Identify which cell holds the provided text, then report its [x, y] central coordinate. 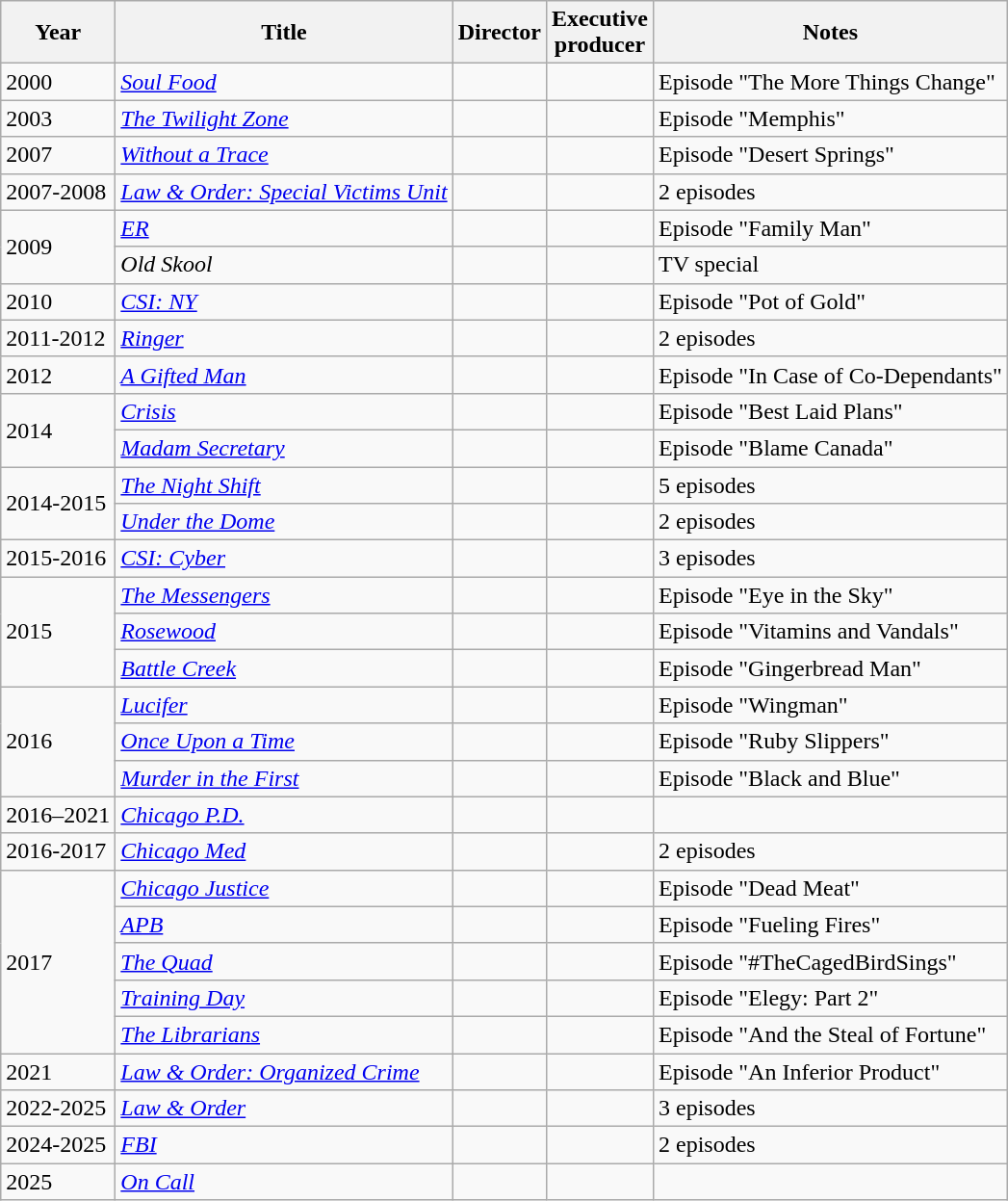
Crisis [284, 411]
Murder in the First [284, 778]
CSI: Cyber [284, 559]
2010 [58, 301]
Episode "Blame Canada" [830, 448]
Training Day [284, 998]
The Twilight Zone [284, 118]
2014-2015 [58, 503]
Episode "Wingman" [830, 705]
Chicago Med [284, 851]
2003 [58, 118]
The Quad [284, 961]
Episode "And the Steal of Fortune" [830, 1034]
2022-2025 [58, 1109]
Law & Order: Special Victims Unit [284, 192]
2021 [58, 1072]
Episode "Elegy: Part 2" [830, 998]
2017 [58, 961]
ER [284, 228]
2016–2021 [58, 815]
Law & Order [284, 1109]
2011-2012 [58, 338]
2016 [58, 742]
2025 [58, 1182]
Title [284, 33]
2012 [58, 375]
The Librarians [284, 1034]
Episode "Best Laid Plans" [830, 411]
Notes [830, 33]
Episode "Desert Springs" [830, 155]
Under the Dome [284, 522]
Soul Food [284, 82]
Episode "The More Things Change" [830, 82]
Ringer [284, 338]
5 episodes [830, 484]
The Messengers [284, 595]
Year [58, 33]
2016-2017 [58, 851]
Once Upon a Time [284, 742]
Battle Creek [284, 668]
Episode "Ruby Slippers" [830, 742]
Episode "Gingerbread Man" [830, 668]
Episode "Black and Blue" [830, 778]
Episode "Vitamins and Vandals" [830, 632]
TV special [830, 265]
Chicago Justice [284, 888]
Episode "An Inferior Product" [830, 1072]
2015 [58, 632]
A Gifted Man [284, 375]
Episode "Pot of Gold" [830, 301]
APB [284, 925]
Director [499, 33]
Episode "Dead Meat" [830, 888]
Without a Trace [284, 155]
Episode "Fueling Fires" [830, 925]
Executiveproducer [599, 33]
2015-2016 [58, 559]
2007 [58, 155]
FBI [284, 1145]
2009 [58, 247]
2007-2008 [58, 192]
Episode "#TheCagedBirdSings" [830, 961]
Episode "Eye in the Sky" [830, 595]
2000 [58, 82]
Episode "Memphis" [830, 118]
The Night Shift [284, 484]
Chicago P.D. [284, 815]
Lucifer [284, 705]
Episode "In Case of Co-Dependants" [830, 375]
Episode "Family Man" [830, 228]
On Call [284, 1182]
2024-2025 [58, 1145]
CSI: NY [284, 301]
Rosewood [284, 632]
Old Skool [284, 265]
Law & Order: Organized Crime [284, 1072]
Madam Secretary [284, 448]
2014 [58, 430]
